Scan for the cell matching the given text and deliver its [x, y] coordinate at center. 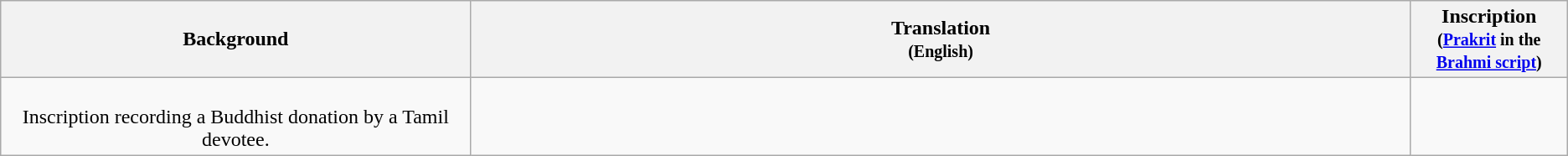
Translation(English) [941, 39]
Inscription(Prakrit in the Brahmi script) [1489, 39]
Background [236, 39]
Inscription recording a Buddhist donation by a Tamil devotee. [236, 117]
